Return the [x, y] coordinate for the center point of the cell that contains the specified text.  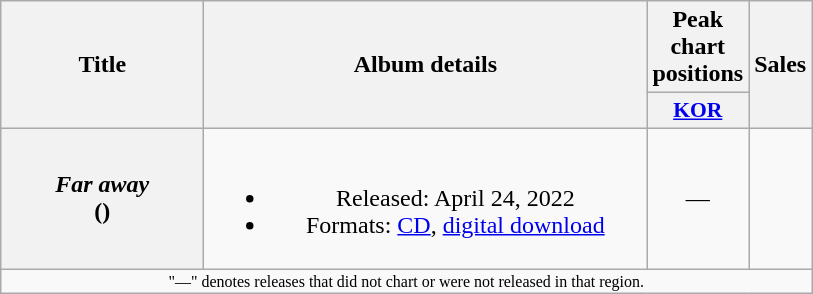
KOR [698, 111]
Peak chart positions [698, 47]
Far away () [102, 198]
— [698, 198]
"—" denotes releases that did not chart or were not released in that region. [406, 280]
Released: April 24, 2022Formats: CD, digital download [426, 198]
Sales [780, 65]
Title [102, 65]
Album details [426, 65]
